Provide the [X, Y] coordinate of the cell's center where the given text is located.  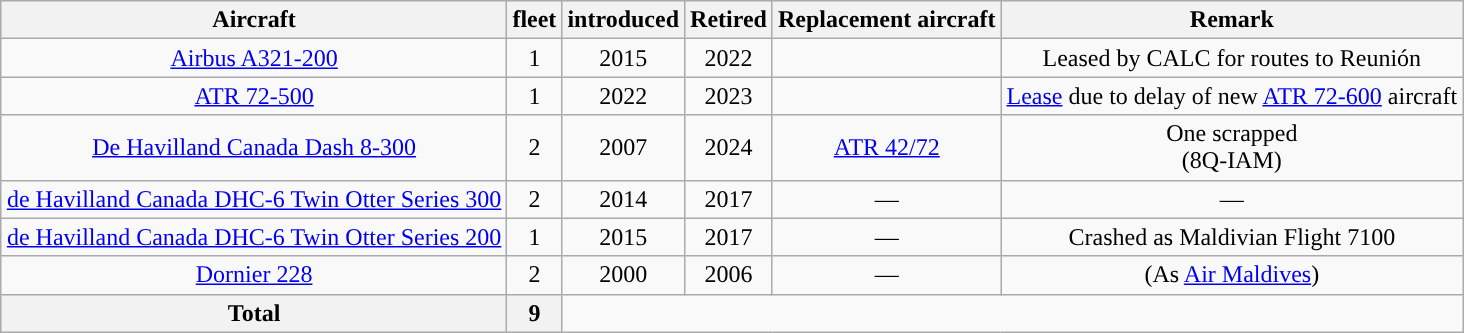
2000 [624, 275]
ATR 42/72 [886, 148]
Dornier 228 [254, 275]
2023 [729, 96]
(As Air Maldives) [1232, 275]
9 [534, 313]
De Havilland Canada Dash 8-300 [254, 148]
Crashed as Maldivian Flight 7100 [1232, 237]
One scrapped(8Q-IAM) [1232, 148]
ATR 72-500 [254, 96]
2006 [729, 275]
2007 [624, 148]
Aircraft [254, 20]
Retired [729, 20]
fleet [534, 20]
Replacement aircraft [886, 20]
de Havilland Canada DHC-6 Twin Otter Series 200 [254, 237]
2024 [729, 148]
Airbus A321-200 [254, 58]
Lease due to delay of new ATR 72-600 aircraft [1232, 96]
Total [254, 313]
introduced [624, 20]
Remark [1232, 20]
2014 [624, 199]
de Havilland Canada DHC-6 Twin Otter Series 300 [254, 199]
Leased by CALC for routes to Reunión [1232, 58]
